Identify which cell holds the provided text, then report its (X, Y) central coordinate. 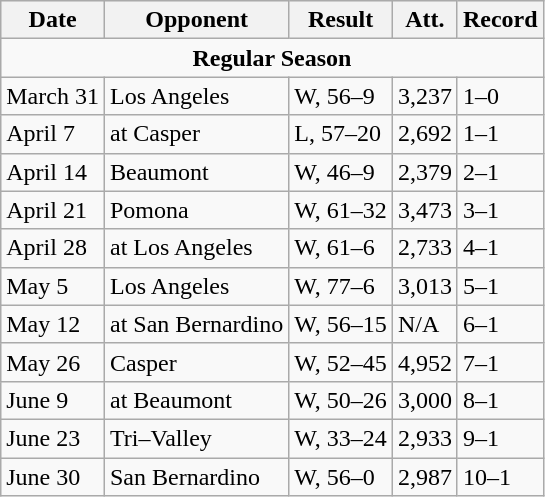
Date (53, 20)
W, 56–0 (341, 477)
at Casper (196, 134)
3,013 (424, 286)
W, 77–6 (341, 286)
Record (500, 20)
San Bernardino (196, 477)
W, 56–15 (341, 324)
Result (341, 20)
6–1 (500, 324)
7–1 (500, 362)
at San Bernardino (196, 324)
June 23 (53, 438)
4–1 (500, 248)
2,933 (424, 438)
3–1 (500, 210)
3,473 (424, 210)
April 28 (53, 248)
2,379 (424, 172)
April 7 (53, 134)
at Beaumont (196, 400)
W, 52–45 (341, 362)
April 14 (53, 172)
2,692 (424, 134)
April 21 (53, 210)
W, 56–9 (341, 96)
2,733 (424, 248)
N/A (424, 324)
8–1 (500, 400)
June 9 (53, 400)
2–1 (500, 172)
Regular Season (272, 58)
March 31 (53, 96)
May 5 (53, 286)
Att. (424, 20)
3,000 (424, 400)
W, 61–32 (341, 210)
W, 46–9 (341, 172)
Casper (196, 362)
June 30 (53, 477)
Tri–Valley (196, 438)
L, 57–20 (341, 134)
3,237 (424, 96)
9–1 (500, 438)
W, 50–26 (341, 400)
10–1 (500, 477)
May 12 (53, 324)
Beaumont (196, 172)
1–0 (500, 96)
2,987 (424, 477)
5–1 (500, 286)
at Los Angeles (196, 248)
4,952 (424, 362)
Opponent (196, 20)
1–1 (500, 134)
W, 61–6 (341, 248)
Pomona (196, 210)
May 26 (53, 362)
W, 33–24 (341, 438)
